Extract the (x, y) coordinate from the center of the cell holding the provided text.  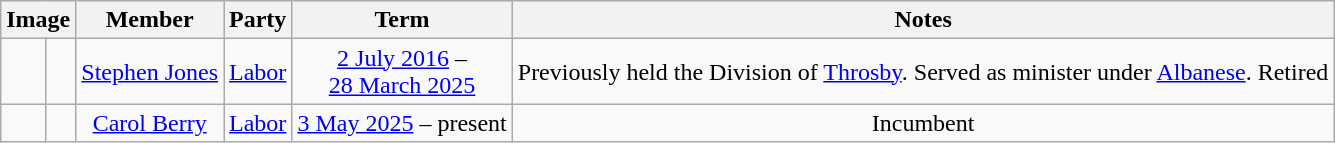
Incumbent (923, 123)
Previously held the Division of Throsby. Served as minister under Albanese. Retired (923, 72)
3 May 2025 – present (402, 123)
Party (258, 20)
Stephen Jones (150, 72)
Notes (923, 20)
Carol Berry (150, 123)
2 July 2016 –28 March 2025 (402, 72)
Term (402, 20)
Image (38, 20)
Member (150, 20)
